Determine the [X, Y] coordinate at the center of the cell enclosing the given text.  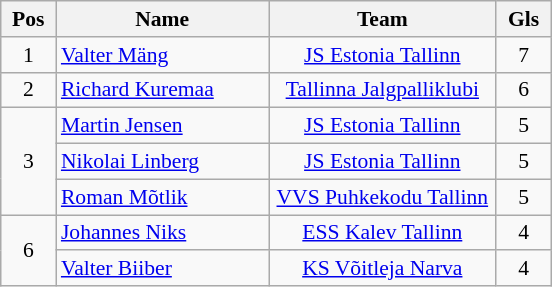
Team [382, 19]
Nikolai Linberg [162, 162]
Johannes Niks [162, 233]
1 [28, 55]
3 [28, 162]
ESS Kalev Tallinn [382, 233]
Roman Mõtlik [162, 197]
Pos [28, 19]
Richard Kuremaa [162, 90]
Valter Mäng [162, 55]
7 [524, 55]
Valter Biiber [162, 269]
Gls [524, 19]
Tallinna Jalgpalliklubi [382, 90]
KS Võitleja Narva [382, 269]
Name [162, 19]
2 [28, 90]
Martin Jensen [162, 126]
VVS Puhkekodu Tallinn [382, 197]
